Provide the (X, Y) coordinate of the cell's center where the given text is located.  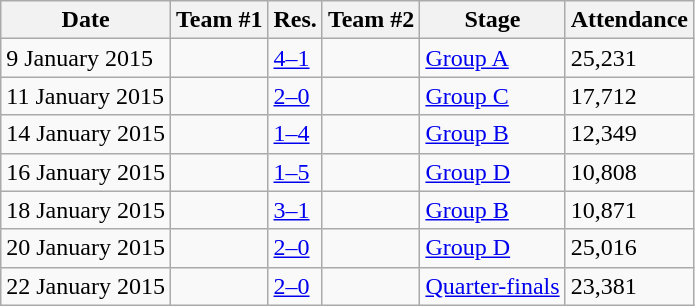
12,349 (629, 134)
3–1 (295, 210)
Res. (295, 20)
Group C (492, 96)
Quarter-finals (492, 286)
16 January 2015 (86, 172)
4–1 (295, 58)
10,808 (629, 172)
25,231 (629, 58)
9 January 2015 (86, 58)
25,016 (629, 248)
Team #2 (371, 20)
20 January 2015 (86, 248)
10,871 (629, 210)
23,381 (629, 286)
Attendance (629, 20)
22 January 2015 (86, 286)
Date (86, 20)
11 January 2015 (86, 96)
1–4 (295, 134)
17,712 (629, 96)
Stage (492, 20)
14 January 2015 (86, 134)
1–5 (295, 172)
Team #1 (219, 20)
Group A (492, 58)
18 January 2015 (86, 210)
